Return (x, y) of the center of cell containing provided text 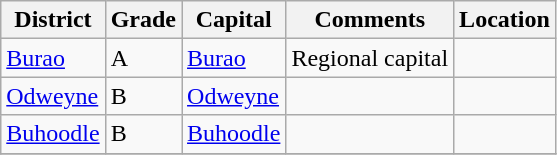
Grade (143, 20)
Capital (234, 20)
Comments (370, 20)
A (143, 58)
Regional capital (370, 58)
Location (505, 20)
District (53, 20)
